From the cell containing the given text, extract its center point as [x, y] coordinate. 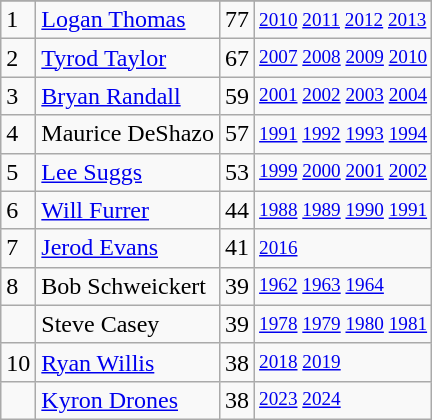
Bob Schweickert [128, 286]
1999 2000 2001 2002 [344, 172]
1978 1979 1980 1981 [344, 324]
Bryan Randall [128, 96]
2010 2011 2012 2013 [344, 20]
Jerod Evans [128, 248]
10 [18, 362]
6 [18, 210]
67 [236, 58]
2 [18, 58]
Logan Thomas [128, 20]
3 [18, 96]
8 [18, 286]
Ryan Willis [128, 362]
7 [18, 248]
77 [236, 20]
44 [236, 210]
53 [236, 172]
Tyrod Taylor [128, 58]
2001 2002 2003 2004 [344, 96]
4 [18, 134]
2016 [344, 248]
Steve Casey [128, 324]
1988 1989 1990 1991 [344, 210]
5 [18, 172]
2018 2019 [344, 362]
Will Furrer [128, 210]
1991 1992 1993 1994 [344, 134]
2007 2008 2009 2010 [344, 58]
Maurice DeShazo [128, 134]
1962 1963 1964 [344, 286]
2023 2024 [344, 400]
57 [236, 134]
41 [236, 248]
Kyron Drones [128, 400]
59 [236, 96]
1 [18, 20]
Lee Suggs [128, 172]
